Determine the (X, Y) coordinate at the center of the cell enclosing the given text.  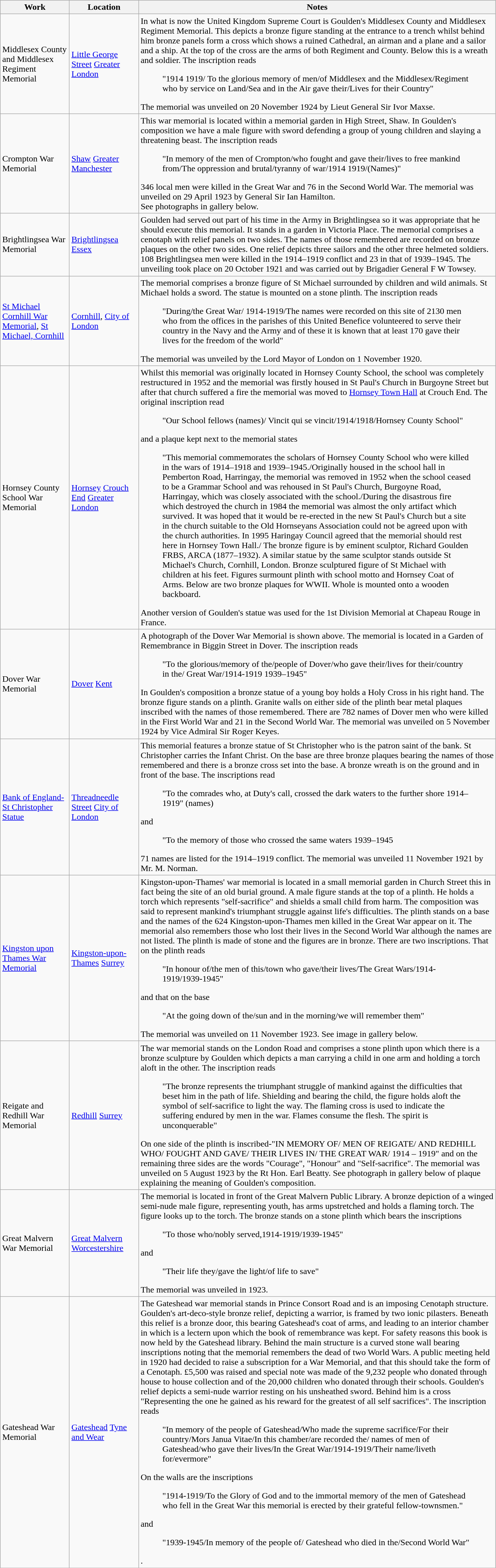
Kingston upon Thames War Memorial (35, 958)
Cornhill, City of London (104, 321)
Notes (317, 7)
Shaw Greater Manchester (104, 164)
Little George Street Greater London (104, 64)
Work (35, 7)
Reigate and Redhill War Memorial (35, 1115)
Gateshead War Memorial (35, 1432)
Middlesex County and Middlesex Regiment Memorial (35, 64)
Great Malvern Worcestershire (104, 1243)
Location (104, 7)
Dover Kent (104, 684)
Bank of England- St Christopher Statue (35, 807)
Brightlingsea Essex (104, 245)
Dover War Memorial (35, 684)
Great Malvern War Memorial (35, 1243)
Gateshead Tyne and Wear (104, 1432)
Hornsey County School War Memorial (35, 497)
Brightlingsea War Memorial (35, 245)
Kingston-upon-Thames Surrey (104, 958)
Hornsey Crouch End Greater London (104, 497)
Redhill Surrey (104, 1115)
Crompton War Memorial (35, 164)
St Michael Cornhill War Memorial, St Michael, Cornhill (35, 321)
Threadneedle Street City of London (104, 807)
